Extract the [x, y] coordinate from the center of the cell holding the provided text.  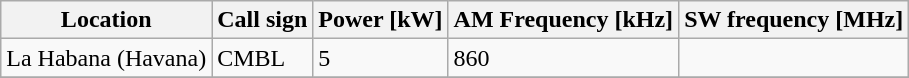
SW frequency [MHz] [794, 20]
Call sign [262, 20]
CMBL [262, 58]
860 [564, 58]
La Habana (Havana) [106, 58]
AM Frequency [kHz] [564, 20]
Location [106, 20]
Power [kW] [380, 20]
5 [380, 58]
